Detect which cell encompasses the target text, then output its (x, y) center coordinate. 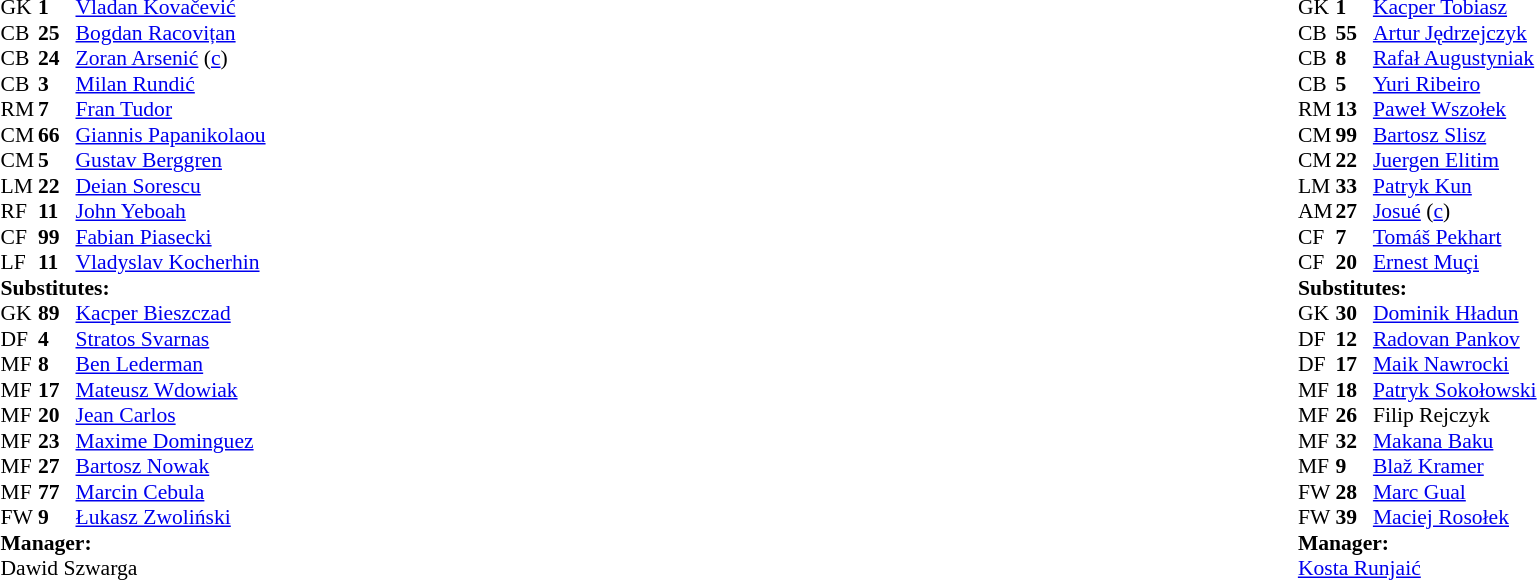
Tomáš Pekhart (1455, 237)
Dominik Hładun (1455, 313)
Artur Jędrzejczyk (1455, 33)
89 (57, 313)
Bartosz Nowak (171, 467)
Ben Lederman (171, 365)
Bartosz Slisz (1455, 135)
Marcin Cebula (171, 492)
Łukasz Zwoliński (171, 517)
John Yeboah (171, 211)
55 (1354, 33)
13 (1354, 109)
Yuri Ribeiro (1455, 84)
Juergen Elitim (1455, 161)
Filip Rejczyk (1455, 415)
4 (57, 339)
Jean Carlos (171, 415)
Maxime Dominguez (171, 441)
77 (57, 492)
33 (1354, 186)
Maciej Rosołek (1455, 517)
26 (1354, 415)
Kacper Bieszczad (171, 313)
Ernest Muçi (1455, 263)
32 (1354, 441)
Patryk Sokołowski (1455, 390)
AM (1317, 211)
Bogdan Racovițan (171, 33)
Maik Nawrocki (1455, 365)
30 (1354, 313)
Blaž Kramer (1455, 467)
12 (1354, 339)
Gustav Berggren (171, 161)
Zoran Arsenić (c) (171, 59)
Patryk Kun (1455, 186)
Mateusz Wdowiak (171, 390)
3 (57, 84)
Milan Rundić (171, 84)
Josué (c) (1455, 211)
Fran Tudor (171, 109)
Marc Gual (1455, 492)
Giannis Papanikolaou (171, 135)
Makana Baku (1455, 441)
39 (1354, 517)
25 (57, 33)
Paweł Wszołek (1455, 109)
23 (57, 441)
Fabian Piasecki (171, 237)
LF (19, 263)
66 (57, 135)
24 (57, 59)
RF (19, 211)
Rafał Augustyniak (1455, 59)
Vladyslav Kocherhin (171, 263)
Deian Sorescu (171, 186)
Radovan Pankov (1455, 339)
18 (1354, 390)
Stratos Svarnas (171, 339)
28 (1354, 492)
